Return the (X, Y) coordinate for the center point of the cell that contains the specified text.  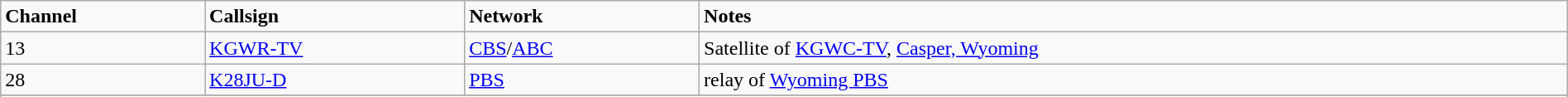
Channel (103, 17)
Notes (1134, 17)
Satellite of KGWC-TV, Casper, Wyoming (1134, 48)
CBS/ABC (582, 48)
K28JU-D (335, 80)
28 (103, 80)
Callsign (335, 17)
Network (582, 17)
KGWR-TV (335, 48)
13 (103, 48)
relay of Wyoming PBS (1134, 80)
PBS (582, 80)
